Scan for the cell matching the given text and deliver its (X, Y) coordinate at center. 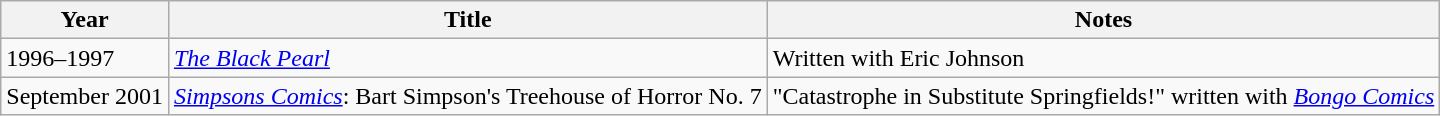
Year (85, 20)
Simpsons Comics: Bart Simpson's Treehouse of Horror No. 7 (468, 96)
Written with Eric Johnson (1104, 58)
"Catastrophe in Substitute Springfields!" written with Bongo Comics (1104, 96)
Title (468, 20)
1996–1997 (85, 58)
Notes (1104, 20)
The Black Pearl (468, 58)
September 2001 (85, 96)
